Pinpoint the cell where the given text exists, returning its (X, Y) midpoint coordinate. 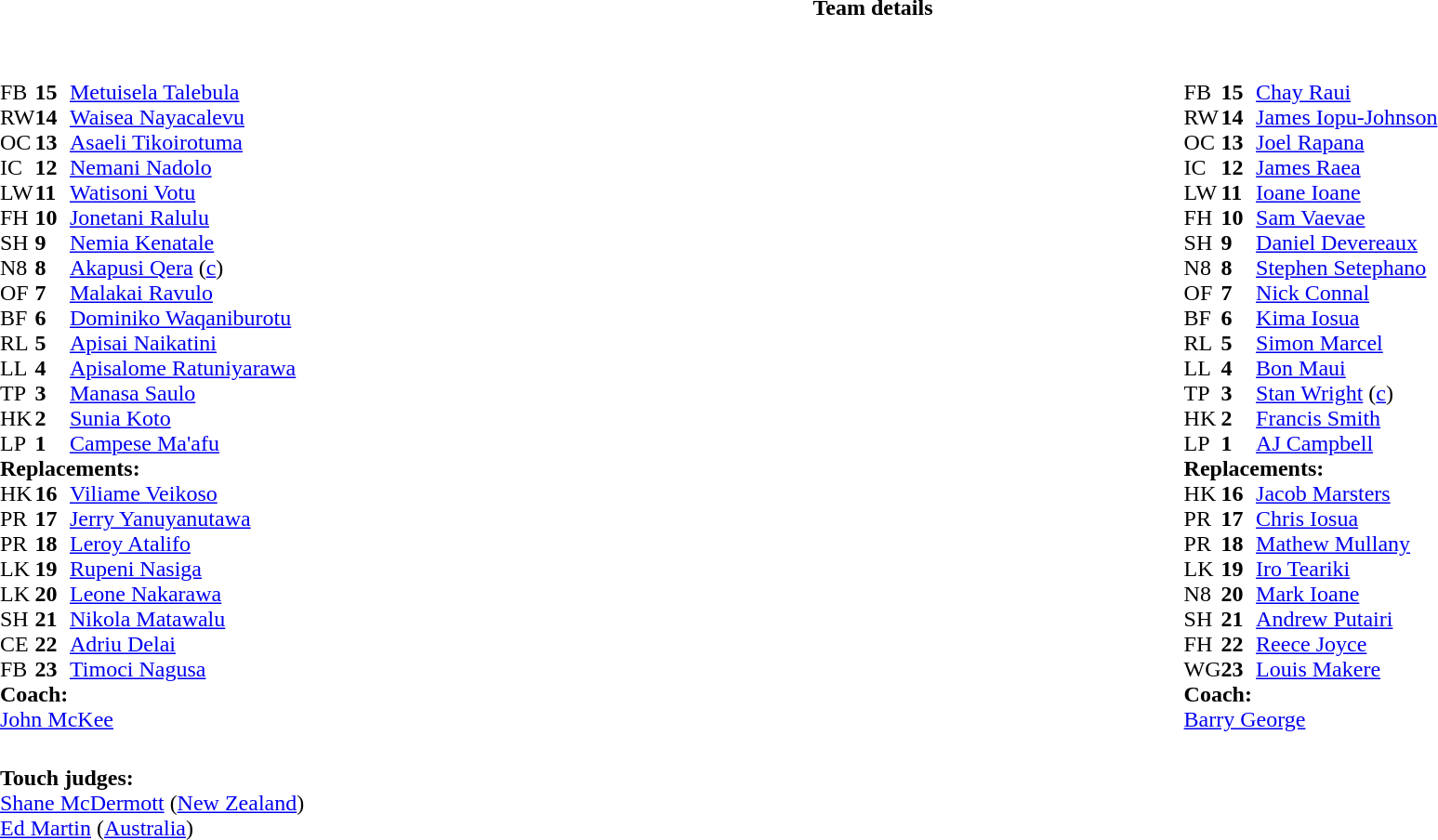
Timoci Nagusa (182, 669)
Reece Joyce (1346, 645)
Leone Nakarawa (182, 595)
AJ Campbell (1346, 444)
Nikola Matawalu (182, 619)
Campese Ma'afu (182, 444)
Dominiko Waqaniburotu (182, 318)
Waisea Nayacalevu (182, 117)
Nick Connal (1346, 294)
Viliame Veikoso (182, 494)
Stephen Setephano (1346, 268)
Francis Smith (1346, 418)
Nemia Kenatale (182, 243)
Jacob Marsters (1346, 494)
Metuisela Talebula (182, 93)
James Raea (1346, 167)
Nemani Nadolo (182, 167)
CE (18, 645)
James Iopu-Johnson (1346, 117)
Akapusi Qera (c) (182, 268)
Apisalome Ratuniyarawa (182, 368)
Barry George (1311, 719)
Malakai Ravulo (182, 294)
Joel Rapana (1346, 143)
Sunia Koto (182, 418)
WG (1203, 669)
Kima Iosua (1346, 318)
Apisai Naikatini (182, 344)
Chris Iosua (1346, 518)
Louis Makere (1346, 669)
Adriu Delai (182, 645)
Asaeli Tikoirotuma (182, 143)
Iro Teariki (1346, 569)
Jonetani Ralulu (182, 217)
Bon Maui (1346, 368)
Leroy Atalifo (182, 545)
Jerry Yanuyanutawa (182, 518)
Daniel Devereaux (1346, 243)
John McKee (148, 719)
Watisoni Votu (182, 193)
Mark Ioane (1346, 595)
Manasa Saulo (182, 394)
Ioane Ioane (1346, 193)
Rupeni Nasiga (182, 569)
Chay Raui (1346, 93)
Simon Marcel (1346, 344)
Sam Vaevae (1346, 217)
Stan Wright (c) (1346, 394)
Mathew Mullany (1346, 545)
Andrew Putairi (1346, 619)
